Find where the given text appears and provide that cell's center as (x, y) coordinate. 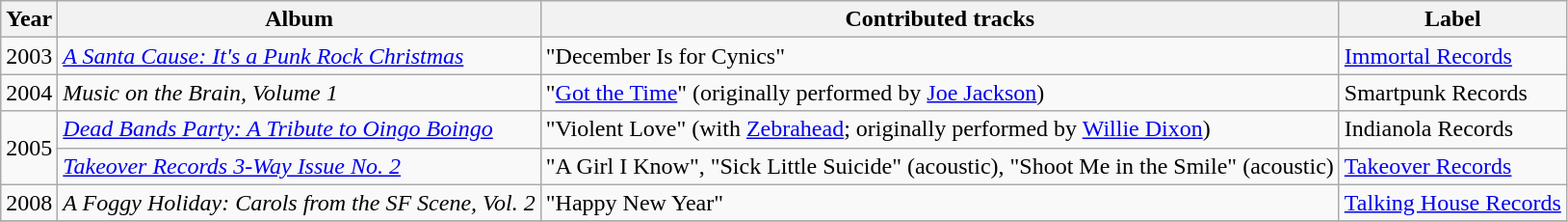
Indianola Records (1452, 129)
Takeover Records 3-Way Issue No. 2 (299, 166)
Dead Bands Party: A Tribute to Oingo Boingo (299, 129)
2008 (29, 203)
2003 (29, 56)
A Foggy Holiday: Carols from the SF Scene, Vol. 2 (299, 203)
Label (1452, 19)
A Santa Cause: It's a Punk Rock Christmas (299, 56)
Talking House Records (1452, 203)
Takeover Records (1452, 166)
"Happy New Year" (940, 203)
2005 (29, 148)
"Got the Time" (originally performed by Joe Jackson) (940, 93)
"December Is for Cynics" (940, 56)
Year (29, 19)
"A Girl I Know", "Sick Little Suicide" (acoustic), "Shoot Me in the Smile" (acoustic) (940, 166)
Smartpunk Records (1452, 93)
2004 (29, 93)
Music on the Brain, Volume 1 (299, 93)
"Violent Love" (with Zebrahead; originally performed by Willie Dixon) (940, 129)
Contributed tracks (940, 19)
Immortal Records (1452, 56)
Album (299, 19)
